Locate the cell with the specified text and output its (X, Y) center coordinate. 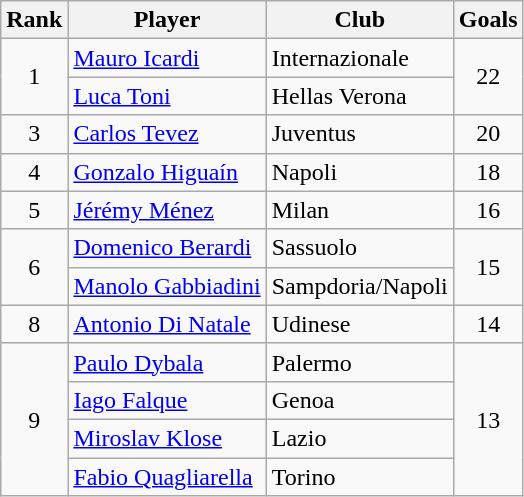
9 (34, 419)
4 (34, 172)
Genoa (360, 400)
Carlos Tevez (167, 134)
Palermo (360, 362)
5 (34, 210)
22 (488, 77)
15 (488, 267)
Club (360, 20)
Jérémy Ménez (167, 210)
Lazio (360, 438)
Sampdoria/Napoli (360, 286)
Antonio Di Natale (167, 324)
Domenico Berardi (167, 248)
Gonzalo Higuaín (167, 172)
8 (34, 324)
Mauro Icardi (167, 58)
Internazionale (360, 58)
14 (488, 324)
Iago Falque (167, 400)
Manolo Gabbiadini (167, 286)
6 (34, 267)
Luca Toni (167, 96)
18 (488, 172)
3 (34, 134)
16 (488, 210)
Juventus (360, 134)
Miroslav Klose (167, 438)
Goals (488, 20)
Udinese (360, 324)
Sassuolo (360, 248)
Torino (360, 477)
Napoli (360, 172)
Rank (34, 20)
Paulo Dybala (167, 362)
20 (488, 134)
13 (488, 419)
Player (167, 20)
Fabio Quagliarella (167, 477)
1 (34, 77)
Milan (360, 210)
Hellas Verona (360, 96)
